Determine the (x, y) coordinate at the center of the cell enclosing the given text.  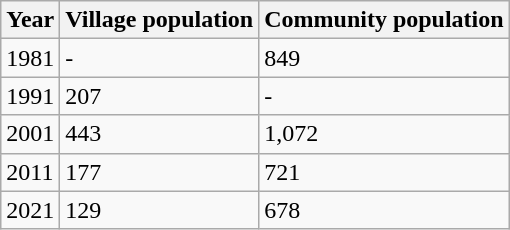
721 (384, 172)
1,072 (384, 134)
177 (160, 172)
2011 (30, 172)
849 (384, 58)
Village population (160, 20)
443 (160, 134)
678 (384, 210)
1991 (30, 96)
1981 (30, 58)
2001 (30, 134)
2021 (30, 210)
Community population (384, 20)
129 (160, 210)
Year (30, 20)
207 (160, 96)
